Detect which cell encompasses the target text, then output its [x, y] center coordinate. 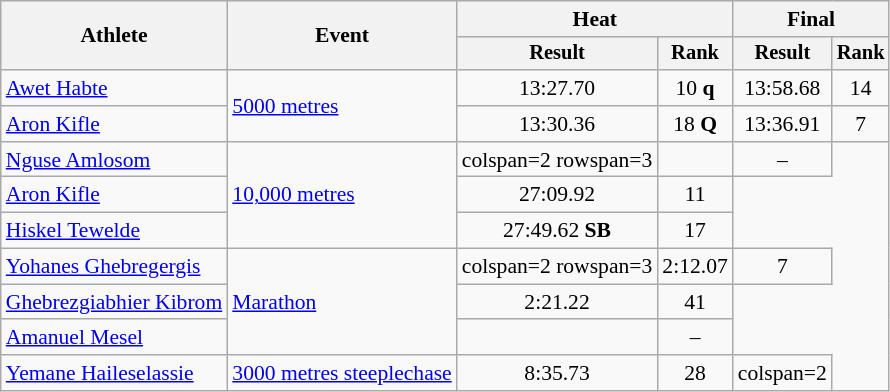
2:21.22 [558, 302]
13:58.68 [782, 88]
colspan=2 [782, 373]
Athlete [114, 36]
Nguse Amlosom [114, 160]
10 q [694, 88]
13:27.70 [558, 88]
3000 metres steeplechase [342, 373]
Final [812, 19]
11 [694, 195]
28 [694, 373]
2:12.07 [694, 267]
Yohanes Ghebregergis [114, 267]
Heat [595, 19]
Hiskel Tewelde [114, 231]
10,000 metres [342, 196]
Ghebrezgiabhier Kibrom [114, 302]
Yemane Haileselassie [114, 373]
Marathon [342, 302]
Amanuel Mesel [114, 338]
Event [342, 36]
Awet Habte [114, 88]
13:36.91 [782, 124]
8:35.73 [558, 373]
5000 metres [342, 106]
27:09.92 [558, 195]
17 [694, 231]
18 Q [694, 124]
13:30.36 [558, 124]
41 [694, 302]
27:49.62 SB [558, 231]
14 [861, 88]
